Identify which cell holds the provided text, then report its (X, Y) central coordinate. 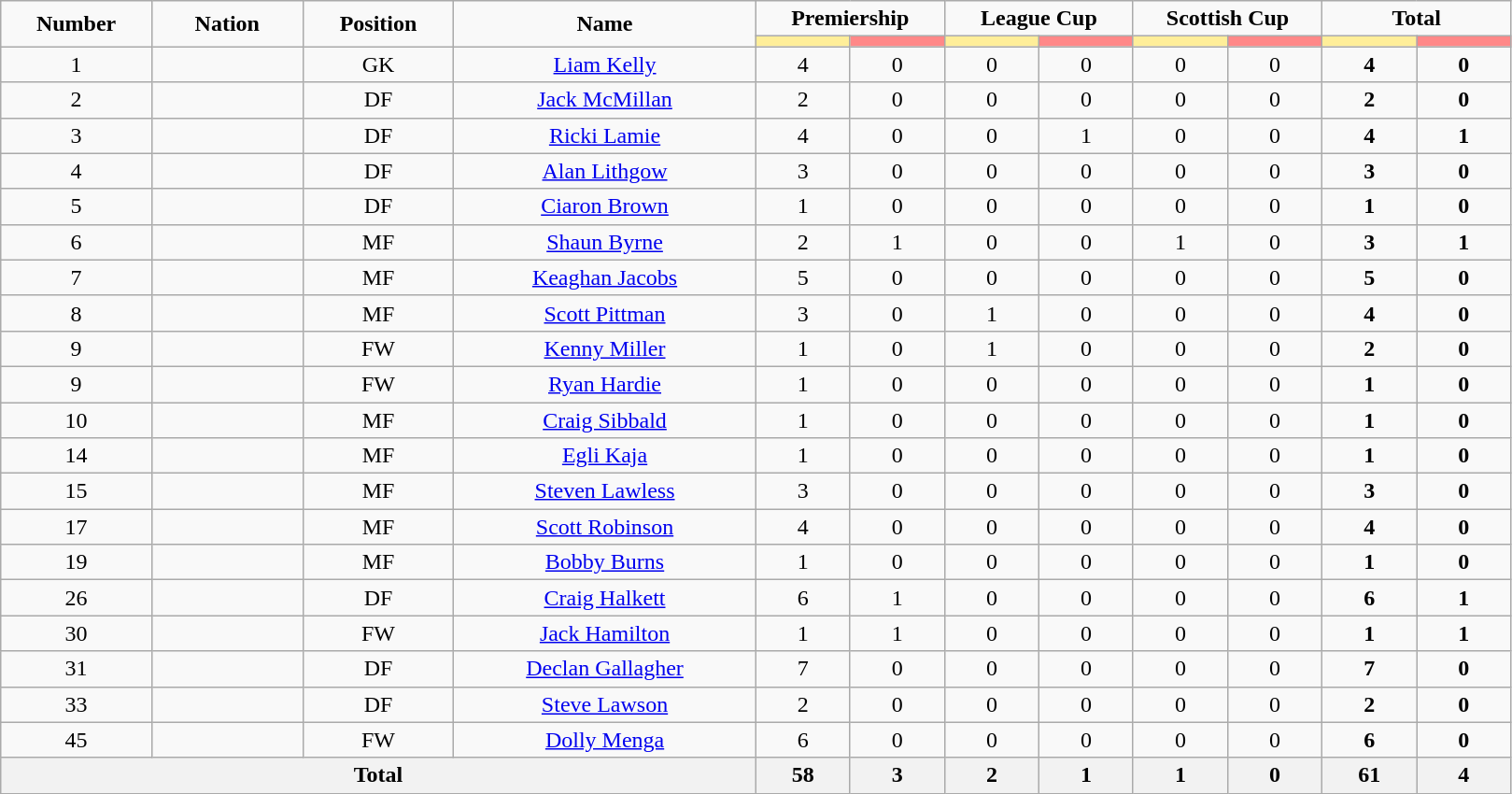
Liam Kelly (605, 64)
17 (77, 527)
Position (378, 24)
31 (77, 669)
Craig Sibbald (605, 419)
30 (77, 633)
Scott Pittman (605, 313)
Keaghan Jacobs (605, 277)
Craig Halkett (605, 598)
Jack McMillan (605, 100)
Alan Lithgow (605, 171)
61 (1369, 775)
Number (77, 24)
15 (77, 491)
Egli Kaja (605, 456)
Ciaron Brown (605, 206)
26 (77, 598)
GK (378, 64)
Scott Robinson (605, 527)
Premiership (850, 19)
Scottish Cup (1227, 19)
19 (77, 562)
45 (77, 740)
Ricki Lamie (605, 135)
Shaun Byrne (605, 242)
Declan Gallagher (605, 669)
League Cup (1039, 19)
Kenny Miller (605, 348)
Ryan Hardie (605, 384)
Name (605, 24)
Steve Lawson (605, 704)
Bobby Burns (605, 562)
Dolly Menga (605, 740)
Nation (227, 24)
33 (77, 704)
Steven Lawless (605, 491)
14 (77, 456)
8 (77, 313)
Jack Hamilton (605, 633)
58 (803, 775)
10 (77, 419)
